Search for the cell housing the specified text and yield its (x, y) center coordinate. 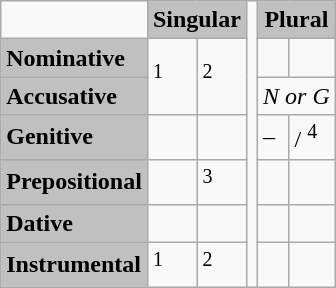
Nominative (74, 58)
Singular (196, 20)
Dative (74, 223)
/ 4 (312, 138)
N or G (297, 96)
Instrumental (74, 264)
Plural (297, 20)
Accusative (74, 96)
– (274, 138)
Prepositional (74, 182)
3 (222, 182)
Genitive (74, 138)
